Capture the cell that displays the provided text and extract its [X, Y] central coordinate. 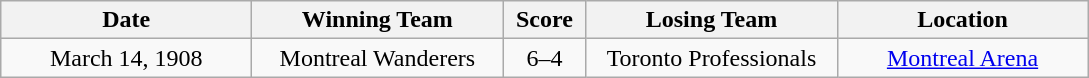
March 14, 1908 [126, 58]
Montreal Wanderers [378, 58]
Score [544, 20]
Montreal Arena [962, 58]
Toronto Professionals [712, 58]
Location [962, 20]
Date [126, 20]
Winning Team [378, 20]
Losing Team [712, 20]
6–4 [544, 58]
